Search for the cell housing the specified text and yield its [X, Y] center coordinate. 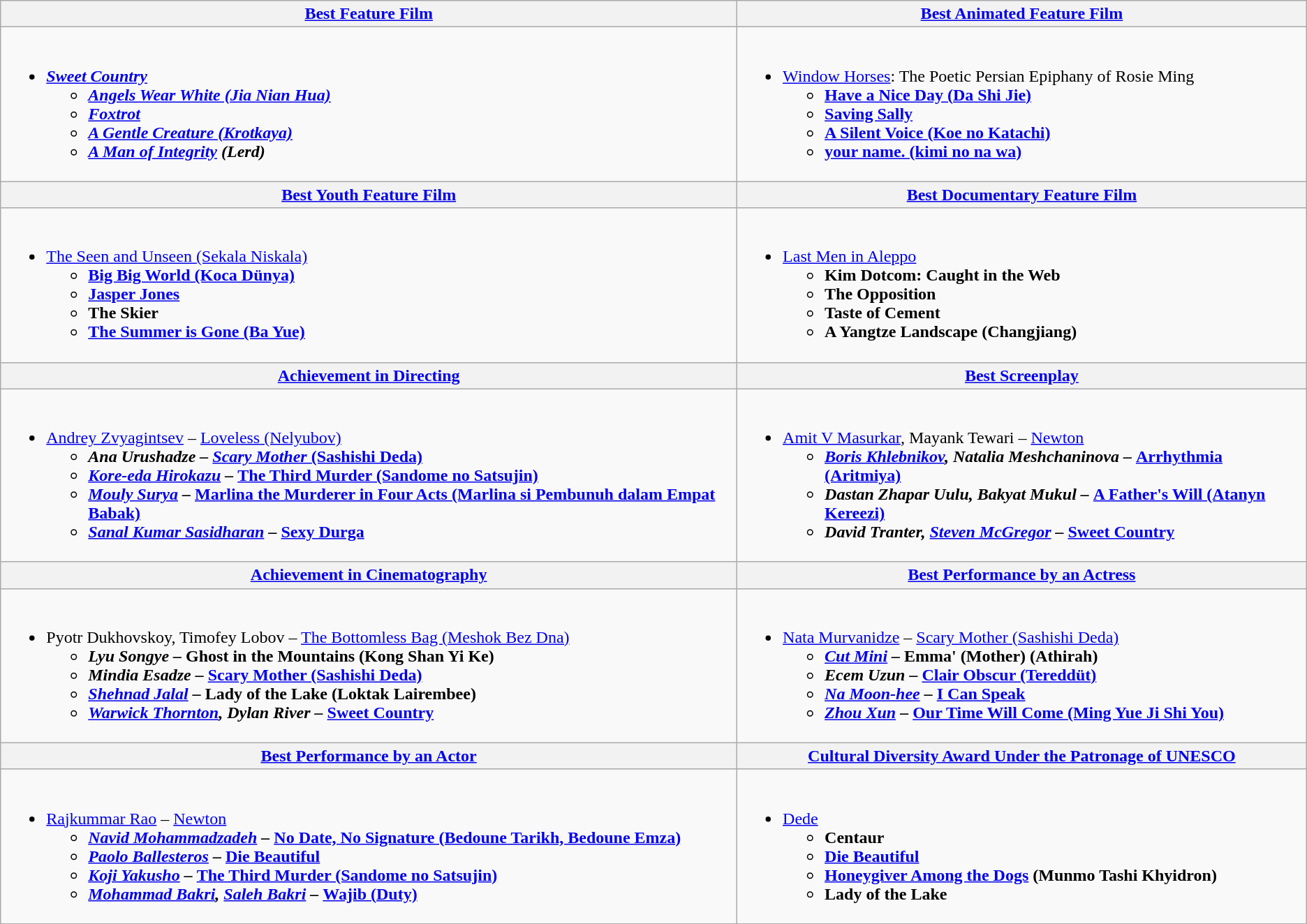
Best Youth Feature Film [369, 195]
Last Men in Aleppo Kim Dotcom: Caught in the Web The Opposition Taste of Cement A Yangtze Landscape (Changjiang) [1022, 285]
Sweet Country Angels Wear White (Jia Nian Hua) Foxtrot A Gentle Creature (Krotkaya) A Man of Integrity (Lerd) [369, 105]
Best Animated Feature Film [1022, 14]
Best Screenplay [1022, 375]
The Seen and Unseen (Sekala Niskala) Big Big World (Koca Dünya) Jasper Jones The Skier The Summer is Gone (Ba Yue) [369, 285]
Dede Centaur Die Beautiful Honeygiver Among the Dogs (Munmo Tashi Khyidron) Lady of the Lake [1022, 846]
Achievement in Cinematography [369, 575]
Best Performance by an Actress [1022, 575]
Best Documentary Feature Film [1022, 195]
Best Feature Film [369, 14]
Best Performance by an Actor [369, 756]
Achievement in Directing [369, 375]
Cultural Diversity Award Under the Patronage of UNESCO [1022, 756]
